Determine the [x, y] coordinate at the center of the cell enclosing the given text.  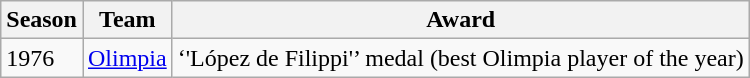
Award [460, 20]
Team [127, 20]
Season [42, 20]
1976 [42, 58]
Olimpia [127, 58]
‘'López de Filippi'’ medal (best Olimpia player of the year) [460, 58]
